Provide the [X, Y] coordinate of the cell's center where the given text is located.  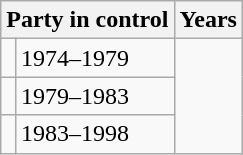
Party in control [88, 20]
1979–1983 [94, 96]
1983–1998 [94, 134]
1974–1979 [94, 58]
Years [208, 20]
